From the cell containing the given text, extract its center point as [x, y] coordinate. 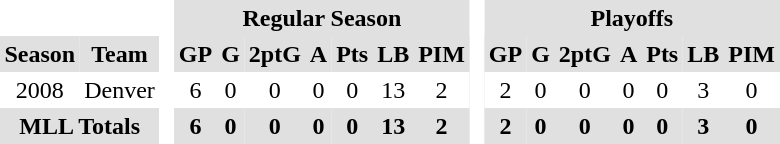
MLL Totals [80, 126]
Playoffs [632, 18]
2008 [40, 90]
Regular Season [322, 18]
Denver [120, 90]
Team [120, 54]
Season [40, 54]
